Search for the cell housing the specified text and yield its [x, y] center coordinate. 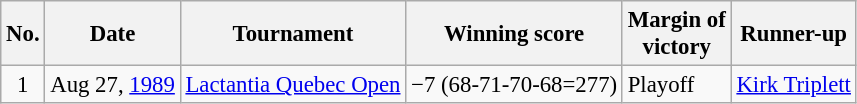
Winning score [514, 34]
Runner-up [794, 34]
1 [23, 85]
Aug 27, 1989 [112, 85]
Margin ofvictory [676, 34]
No. [23, 34]
Kirk Triplett [794, 85]
Tournament [293, 34]
Playoff [676, 85]
Lactantia Quebec Open [293, 85]
−7 (68-71-70-68=277) [514, 85]
Date [112, 34]
